From the cell containing the given text, extract its center point as (X, Y) coordinate. 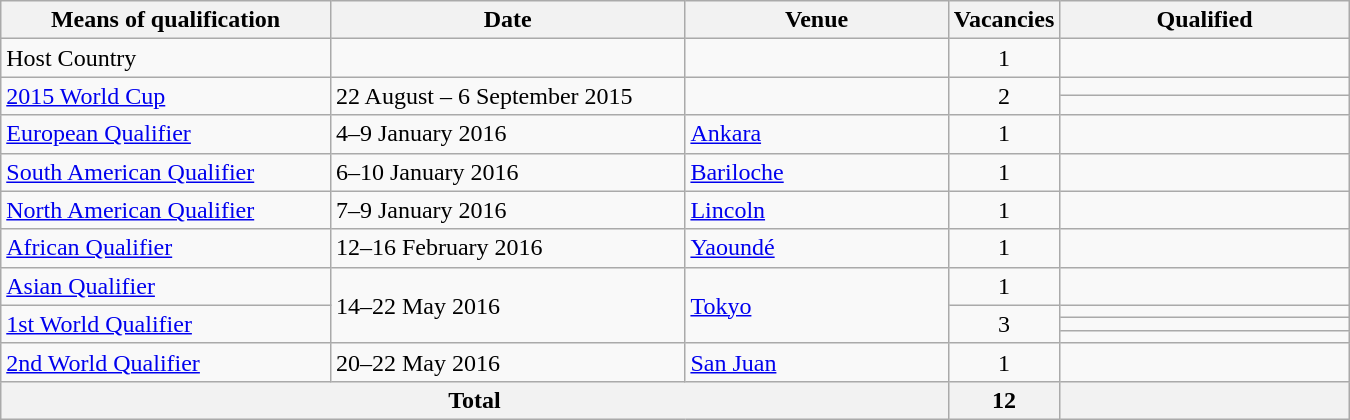
12 (1004, 400)
Ankara (816, 134)
22 August – 6 September 2015 (508, 96)
Means of qualification (166, 20)
2015 World Cup (166, 96)
Date (508, 20)
7–9 January 2016 (508, 210)
1st World Qualifier (166, 324)
Asian Qualifier (166, 286)
2 (1004, 96)
Total (475, 400)
Lincoln (816, 210)
Bariloche (816, 172)
6–10 January 2016 (508, 172)
20–22 May 2016 (508, 362)
Qualified (1204, 20)
Host Country (166, 58)
4–9 January 2016 (508, 134)
South American Qualifier (166, 172)
2nd World Qualifier (166, 362)
African Qualifier (166, 248)
Yaoundé (816, 248)
3 (1004, 324)
European Qualifier (166, 134)
San Juan (816, 362)
North American Qualifier (166, 210)
12–16 February 2016 (508, 248)
Venue (816, 20)
Vacancies (1004, 20)
Tokyo (816, 305)
14–22 May 2016 (508, 305)
